Determine the (x, y) coordinate at the center of the cell enclosing the given text.  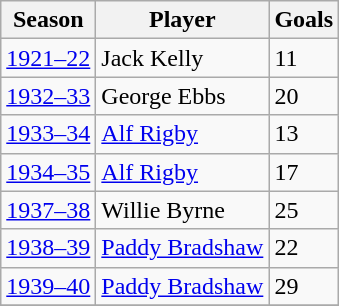
1921–22 (48, 58)
Jack Kelly (182, 58)
29 (304, 286)
George Ebbs (182, 96)
1937–38 (48, 210)
Player (182, 20)
1932–33 (48, 96)
Season (48, 20)
Goals (304, 20)
17 (304, 172)
22 (304, 248)
13 (304, 134)
11 (304, 58)
Willie Byrne (182, 210)
1939–40 (48, 286)
1933–34 (48, 134)
25 (304, 210)
20 (304, 96)
1934–35 (48, 172)
1938–39 (48, 248)
